Capture the cell that displays the provided text and extract its [x, y] central coordinate. 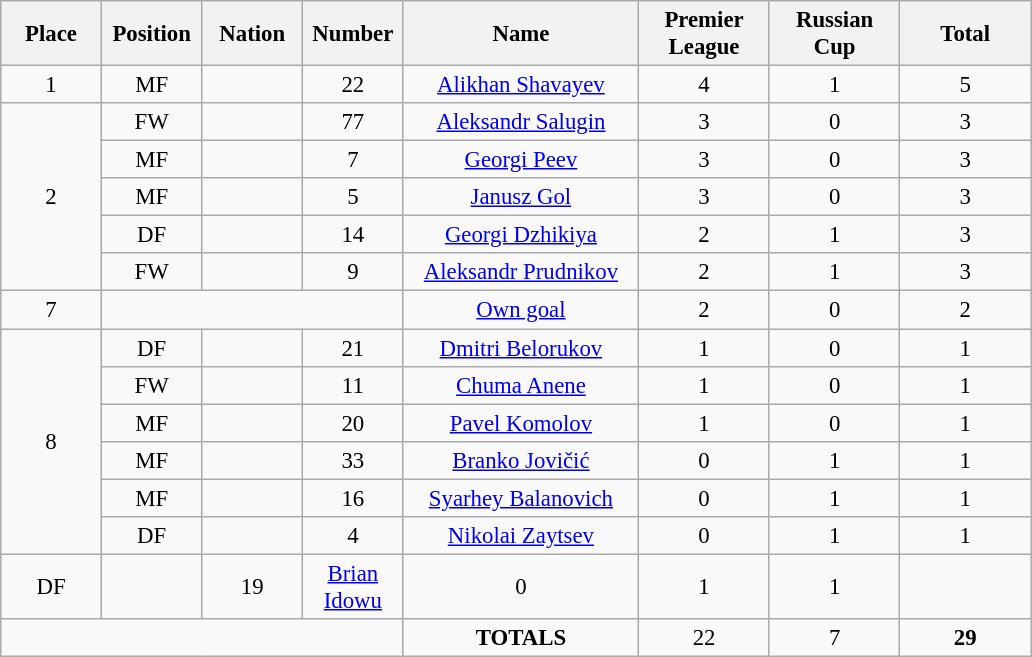
11 [354, 385]
Number [354, 34]
Nation [252, 34]
Name [521, 34]
29 [966, 638]
Russian Cup [834, 34]
Total [966, 34]
Premier League [704, 34]
Syarhey Balanovich [521, 498]
TOTALS [521, 638]
Alikhan Shavayev [521, 85]
Place [52, 34]
8 [52, 442]
Brian Idowu [354, 586]
Janusz Gol [521, 197]
Dmitri Belorukov [521, 348]
19 [252, 586]
Position [152, 34]
Aleksandr Salugin [521, 122]
33 [354, 460]
Chuma Anene [521, 385]
Pavel Komolov [521, 423]
9 [354, 273]
Georgi Peev [521, 160]
Branko Jovičić [521, 460]
14 [354, 235]
21 [354, 348]
Aleksandr Prudnikov [521, 273]
Own goal [521, 310]
Nikolai Zaytsev [521, 536]
Georgi Dzhikiya [521, 235]
77 [354, 122]
20 [354, 423]
16 [354, 498]
